Identify which cell holds the provided text, then report its (x, y) central coordinate. 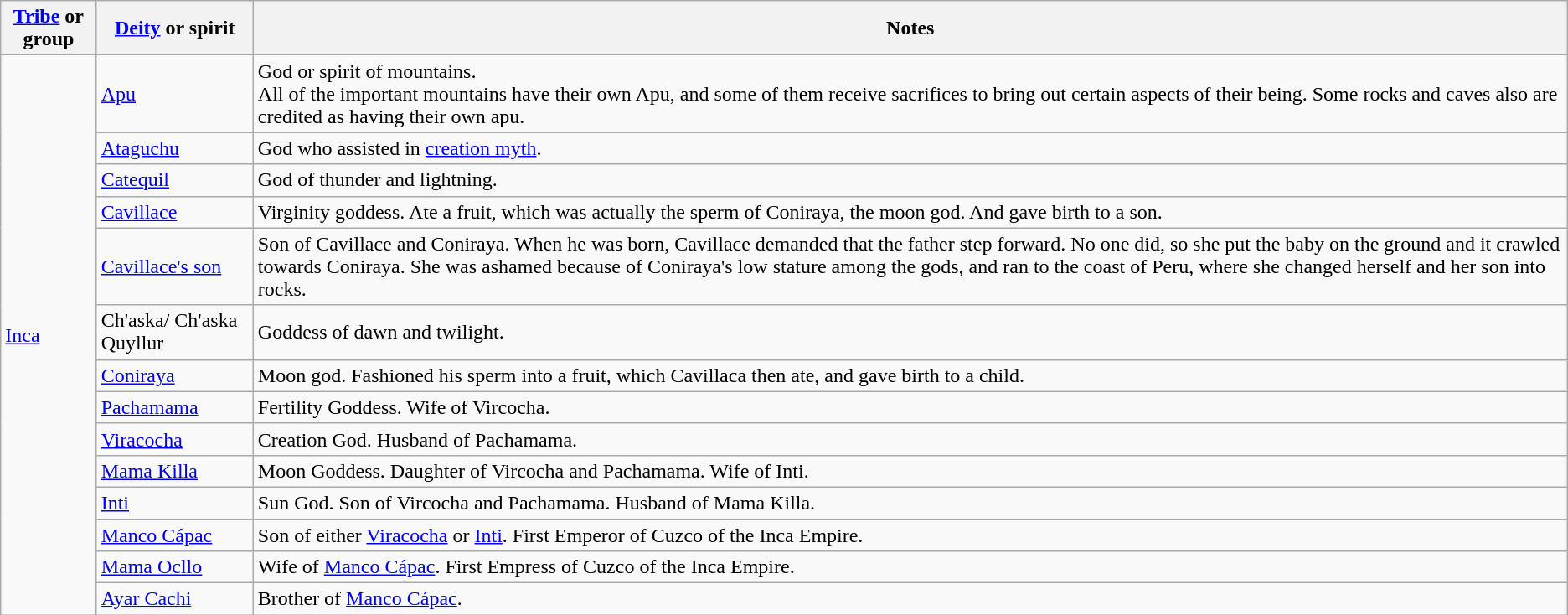
Brother of Manco Cápac. (910, 599)
Sun God. Son of Vircocha and Pachamama. Husband of Mama Killa. (910, 503)
Ch'aska/ Ch'aska Quyllur (174, 332)
Wife of Manco Cápac. First Empress of Cuzco of the Inca Empire. (910, 567)
Manco Cápac (174, 535)
Son of either Viracocha or Inti. First Emperor of Cuzco of the Inca Empire. (910, 535)
Inti (174, 503)
Creation God. Husband of Pachamama. (910, 439)
Viracocha (174, 439)
Catequil (174, 180)
Notes (910, 28)
Fertility Goddess. Wife of Vircocha. (910, 407)
Moon god. Fashioned his sperm into a fruit, which Cavillaca then ate, and gave birth to a child. (910, 375)
God who assisted in creation myth. (910, 148)
Deity or spirit (174, 28)
Pachamama (174, 407)
Cavillace (174, 212)
Ayar Cachi (174, 599)
Moon Goddess. Daughter of Vircocha and Pachamama. Wife of Inti. (910, 471)
Mama Killa (174, 471)
Goddess of dawn and twilight. (910, 332)
Mama Ocllo (174, 567)
Inca (49, 335)
Apu (174, 94)
Tribe or group (49, 28)
Cavillace's son (174, 266)
Ataguchu (174, 148)
God of thunder and lightning. (910, 180)
Coniraya (174, 375)
Virginity goddess. Ate a fruit, which was actually the sperm of Coniraya, the moon god. And gave birth to a son. (910, 212)
